Provide the (x, y) coordinate of the cell's center where the given text is located.  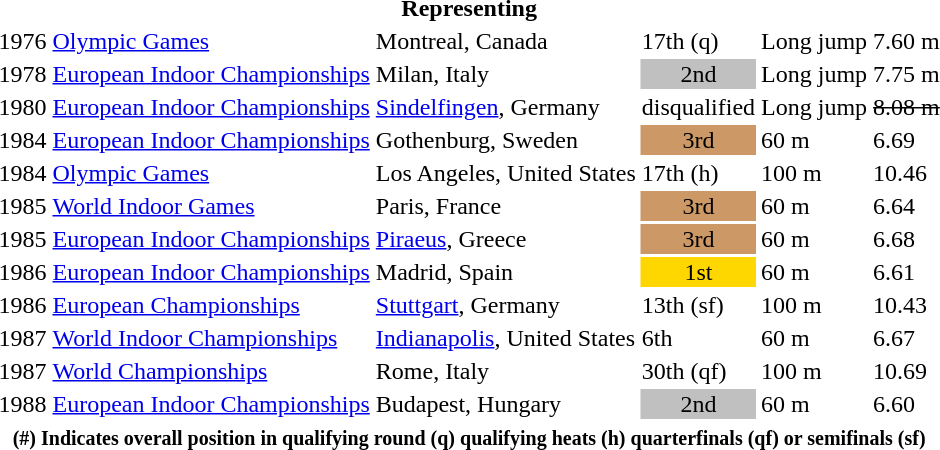
Los Angeles, United States (506, 173)
Piraeus, Greece (506, 239)
13th (sf) (698, 305)
European Championships (211, 305)
Budapest, Hungary (506, 404)
17th (q) (698, 41)
6th (698, 338)
Indianapolis, United States (506, 338)
Stuttgart, Germany (506, 305)
30th (qf) (698, 371)
Paris, France (506, 206)
17th (h) (698, 173)
World Indoor Games (211, 206)
Gothenburg, Sweden (506, 140)
disqualified (698, 107)
Milan, Italy (506, 74)
World Indoor Championships (211, 338)
Montreal, Canada (506, 41)
Madrid, Spain (506, 272)
1st (698, 272)
World Championships (211, 371)
Sindelfingen, Germany (506, 107)
Rome, Italy (506, 371)
